For the text-containing cell, return its midpoint in [x, y] coordinate format. 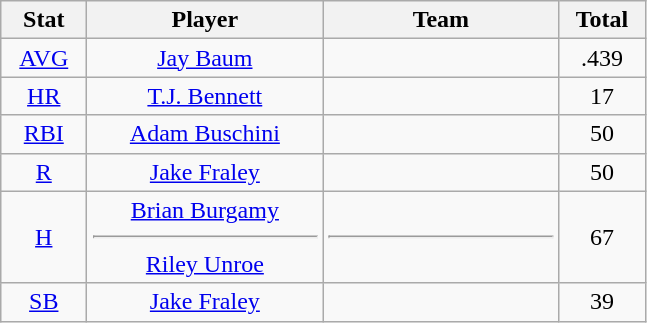
Jay Baum [205, 58]
H [44, 237]
Player [205, 20]
AVG [44, 58]
SB [44, 302]
Brian BurgamyRiley Unroe [205, 237]
HR [44, 96]
R [44, 172]
Adam Buschini [205, 134]
Total [602, 20]
RBI [44, 134]
.439 [602, 58]
17 [602, 96]
67 [602, 237]
Team [441, 20]
T.J. Bennett [205, 96]
39 [602, 302]
Stat [44, 20]
